From the cell containing the given text, extract its center point as (X, Y) coordinate. 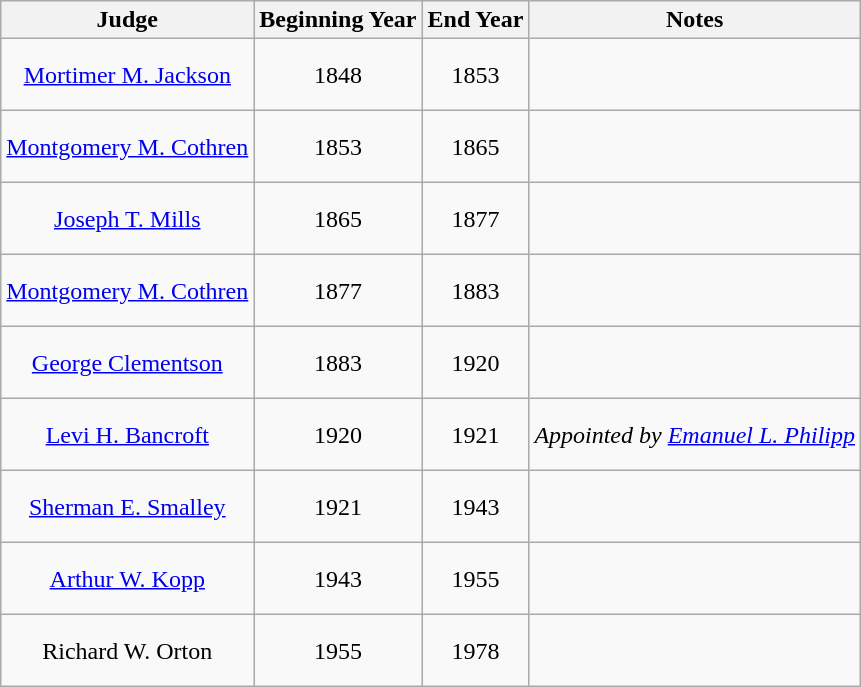
End Year (476, 20)
Beginning Year (338, 20)
Notes (695, 20)
Judge (128, 20)
Appointed by Emanuel L. Philipp (695, 435)
George Clementson (128, 363)
Arthur W. Kopp (128, 579)
Mortimer M. Jackson (128, 75)
1848 (338, 75)
1978 (476, 651)
Levi H. Bancroft (128, 435)
Richard W. Orton (128, 651)
Joseph T. Mills (128, 219)
Sherman E. Smalley (128, 507)
